For the text-containing cell, return its midpoint in (x, y) coordinate format. 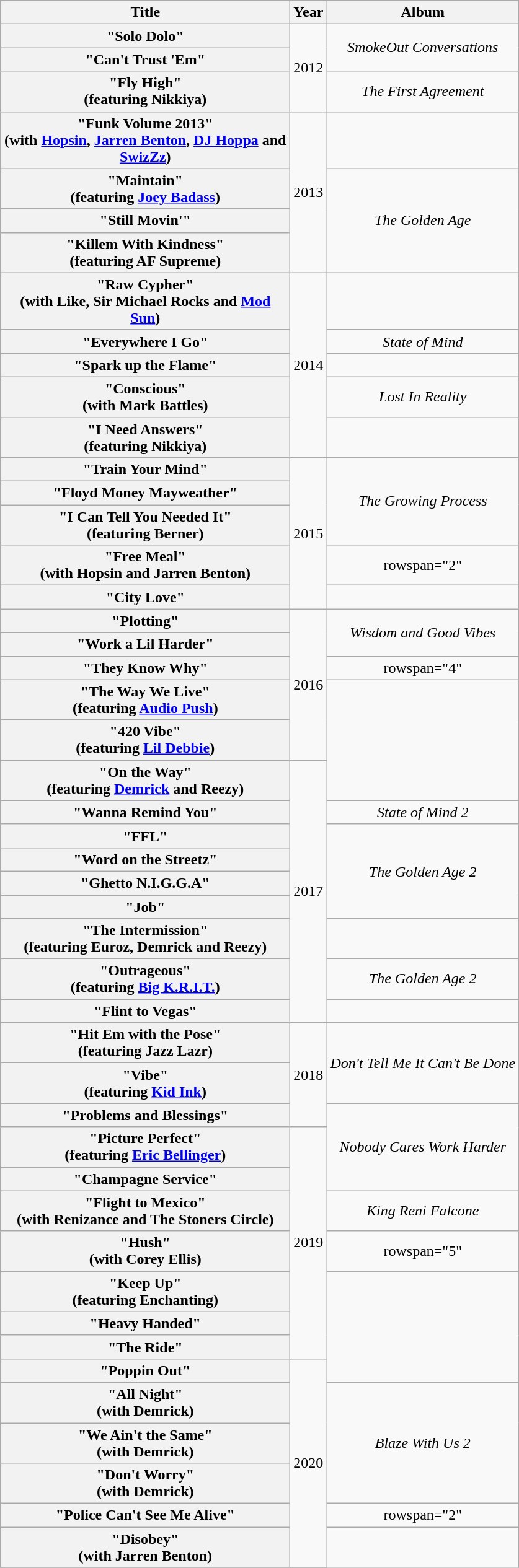
Don't Tell Me It Can't Be Done (423, 1063)
"I Can Tell You Needed It"(featuring Berner) (145, 525)
"Job" (145, 906)
2017 (309, 891)
"Champagne Service" (145, 1179)
"I Need Answers"(featuring Nikkiya) (145, 437)
"The Ride" (145, 1347)
"Maintain"(featuring Joey Badass) (145, 188)
rowspan="4" (423, 668)
"420 Vibe"(featuring Lil Debbie) (145, 740)
"Train Your Mind" (145, 470)
Album (423, 12)
"Floyd Money Mayweather" (145, 493)
"Poppin Out" (145, 1370)
"On the Way"(featuring Demrick and Reezy) (145, 781)
State of Mind (423, 341)
"Outrageous"(featuring Big K.R.I.T.) (145, 979)
"We Ain't the Same"(with Demrick) (145, 1442)
"Killem With Kindness"(featuring AF Supreme) (145, 253)
rowspan="5" (423, 1251)
Blaze With Us 2 (423, 1442)
"Keep Up"(featuring Enchanting) (145, 1291)
"The Way We Live"(featuring Audio Push) (145, 700)
"Wanna Remind You" (145, 812)
"Picture Perfect"(featuring Eric Bellinger) (145, 1147)
2013 (309, 192)
"City Love" (145, 597)
"Everywhere I Go" (145, 341)
2020 (309, 1463)
"Problems and Blessings" (145, 1115)
"Plotting" (145, 621)
"The Intermission"(featuring Euroz, Demrick and Reezy) (145, 939)
"Hit Em with the Pose"(featuring Jazz Lazr) (145, 1043)
"Disobey"(with Jarren Benton) (145, 1548)
"Solo Dolo" (145, 36)
"FFL" (145, 836)
"Free Meal"(with Hopsin and Jarren Benton) (145, 565)
2018 (309, 1075)
Nobody Cares Work Harder (423, 1147)
SmokeOut Conversations (423, 48)
"Can't Trust 'Em" (145, 59)
"Flint to Vegas" (145, 1011)
"Don't Worry"(with Demrick) (145, 1483)
"Funk Volume 2013"(with Hopsin, Jarren Benton, DJ Hoppa and SwizZz) (145, 140)
Lost In Reality (423, 396)
The First Agreement (423, 92)
"Spark up the Flame" (145, 365)
The Growing Process (423, 502)
King Reni Falcone (423, 1211)
2019 (309, 1243)
Wisdom and Good Vibes (423, 633)
"All Night"(with Demrick) (145, 1403)
"Heavy Handed" (145, 1323)
"Word on the Streetz" (145, 859)
"Vibe"(featuring Kid Ink) (145, 1083)
"They Know Why" (145, 668)
"Hush"(with Corey Ellis) (145, 1251)
"Flight to Mexico"(with Renizance and The Stoners Circle) (145, 1211)
"Police Can't See Me Alive" (145, 1515)
2015 (309, 533)
"Work a Lil Harder" (145, 644)
2012 (309, 68)
"Conscious"(with Mark Battles) (145, 396)
State of Mind 2 (423, 812)
"Ghetto N.I.G.G.A" (145, 883)
Year (309, 12)
Title (145, 12)
"Fly High"(featuring Nikkiya) (145, 92)
2014 (309, 365)
The Golden Age (423, 221)
"Raw Cypher"(with Like, Sir Michael Rocks and Mod Sun) (145, 301)
2016 (309, 685)
"Still Movin'" (145, 221)
